Determine the [x, y] coordinate at the center of the cell enclosing the given text.  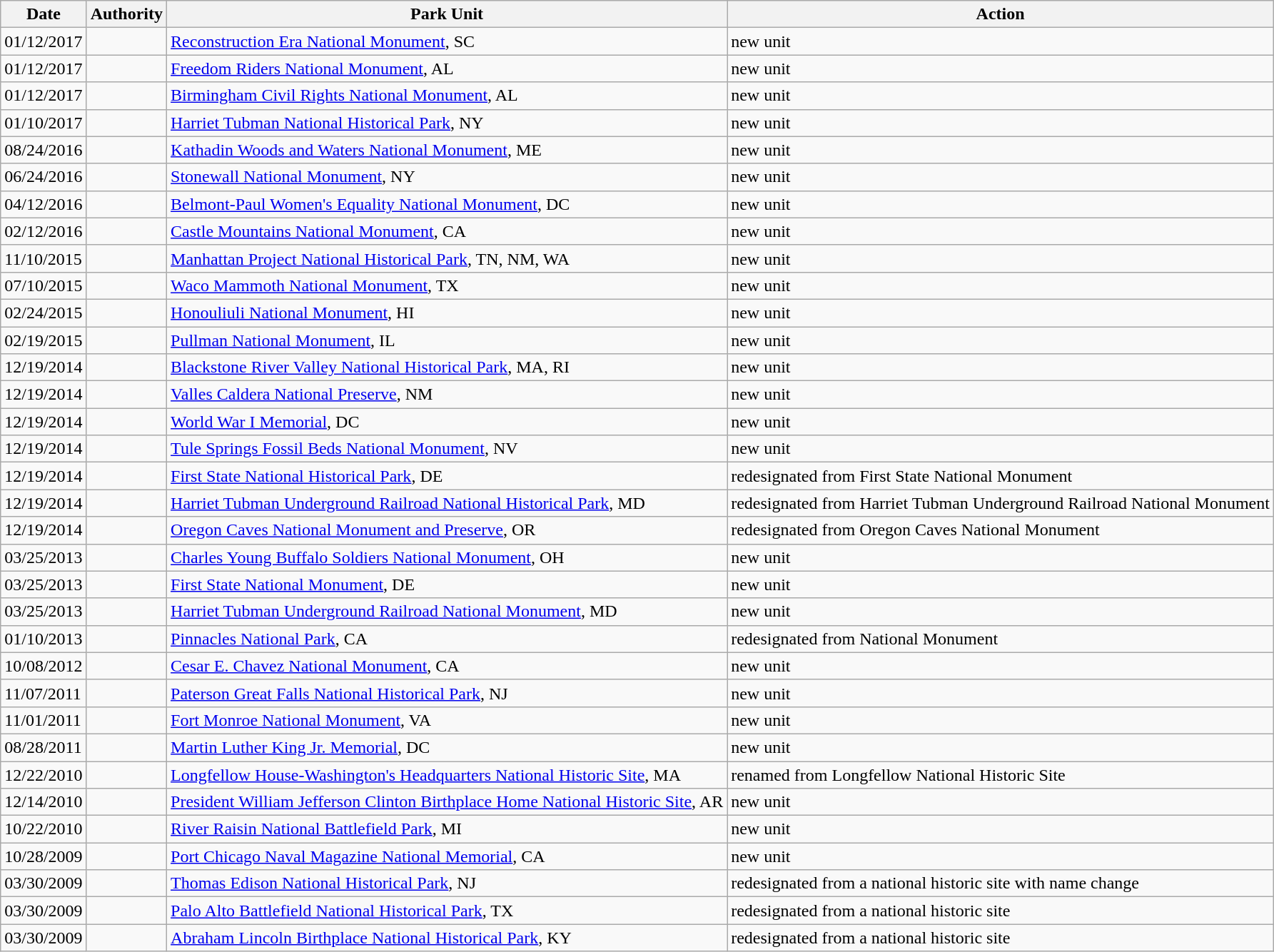
First State National Monument, DE [447, 584]
10/08/2012 [44, 666]
02/24/2015 [44, 313]
Authority [126, 14]
renamed from Longfellow National Historic Site [1001, 774]
04/12/2016 [44, 204]
Pullman National Monument, IL [447, 340]
President William Jefferson Clinton Birthplace Home National Historic Site, AR [447, 802]
01/10/2013 [44, 639]
Action [1001, 14]
River Raisin National Battlefield Park, MI [447, 829]
Cesar E. Chavez National Monument, CA [447, 666]
12/22/2010 [44, 774]
Longfellow House-Washington's Headquarters National Historic Site, MA [447, 774]
11/10/2015 [44, 258]
Castle Mountains National Monument, CA [447, 231]
Port Chicago Naval Magazine National Memorial, CA [447, 856]
Abraham Lincoln Birthplace National Historical Park, KY [447, 938]
06/24/2016 [44, 177]
11/07/2011 [44, 693]
Paterson Great Falls National Historical Park, NJ [447, 693]
Palo Alto Battlefield National Historical Park, TX [447, 911]
Valles Caldera National Preserve, NM [447, 395]
Waco Mammoth National Monument, TX [447, 285]
Birmingham Civil Rights National Monument, AL [447, 96]
Harriet Tubman Underground Railroad National Monument, MD [447, 612]
Pinnacles National Park, CA [447, 639]
08/28/2011 [44, 747]
Tule Springs Fossil Beds National Monument, NV [447, 449]
07/10/2015 [44, 285]
Manhattan Project National Historical Park, TN, NM, WA [447, 258]
Stonewall National Monument, NY [447, 177]
Park Unit [447, 14]
Harriet Tubman Underground Railroad National Historical Park, MD [447, 503]
Thomas Edison National Historical Park, NJ [447, 883]
Belmont-Paul Women's Equality National Monument, DC [447, 204]
Date [44, 14]
World War I Memorial, DC [447, 422]
Reconstruction Era National Monument, SC [447, 41]
12/14/2010 [44, 802]
redesignated from Harriet Tubman Underground Railroad National Monument [1001, 503]
Harriet Tubman National Historical Park, NY [447, 123]
08/24/2016 [44, 150]
redesignated from Oregon Caves National Monument [1001, 530]
Freedom Riders National Monument, AL [447, 69]
First State National Historical Park, DE [447, 476]
redesignated from a national historic site with name change [1001, 883]
Oregon Caves National Monument and Preserve, OR [447, 530]
Charles Young Buffalo Soldiers National Monument, OH [447, 557]
10/28/2009 [44, 856]
Martin Luther King Jr. Memorial, DC [447, 747]
02/12/2016 [44, 231]
11/01/2011 [44, 720]
01/10/2017 [44, 123]
redesignated from National Monument [1001, 639]
redesignated from First State National Monument [1001, 476]
02/19/2015 [44, 340]
Honouliuli National Monument, HI [447, 313]
Blackstone River Valley National Historical Park, MA, RI [447, 368]
10/22/2010 [44, 829]
Kathadin Woods and Waters National Monument, ME [447, 150]
Fort Monroe National Monument, VA [447, 720]
